Return the [X, Y] coordinate for the center point of the cell that contains the specified text.  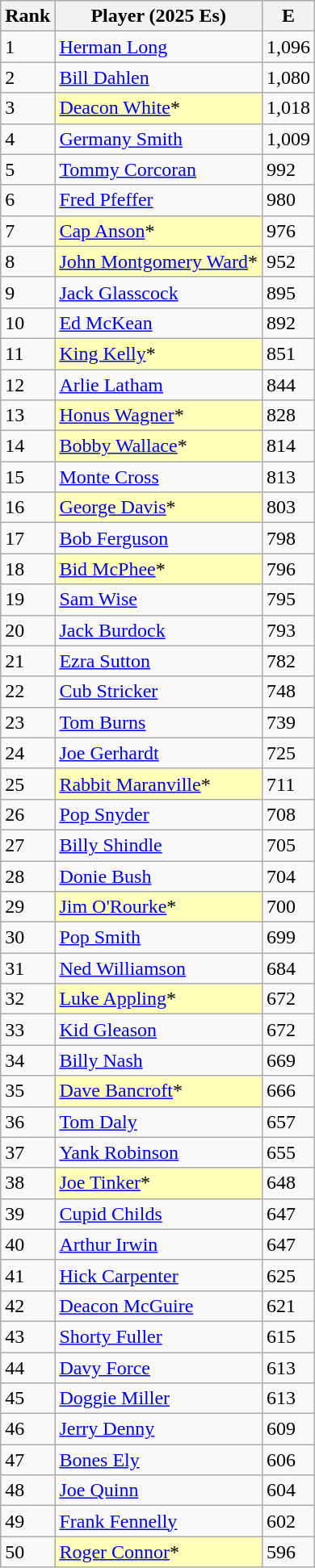
Joe Quinn [158, 1491]
Cap Anson* [158, 231]
E [289, 16]
952 [289, 261]
36 [27, 1122]
615 [289, 1336]
Bones Ely [158, 1460]
24 [27, 753]
Joe Gerhardt [158, 753]
782 [289, 661]
Pop Smith [158, 938]
Sam Wise [158, 600]
5 [27, 169]
8 [27, 261]
2 [27, 77]
892 [289, 323]
708 [289, 814]
Rabbit Maranville* [158, 784]
Yank Robinson [158, 1152]
Germany Smith [158, 139]
844 [289, 385]
980 [289, 200]
Bid McPhee* [158, 569]
49 [27, 1521]
Tom Daly [158, 1122]
18 [27, 569]
27 [27, 845]
37 [27, 1152]
Pop Snyder [158, 814]
604 [289, 1491]
21 [27, 661]
28 [27, 876]
50 [27, 1552]
666 [289, 1091]
4 [27, 139]
Jack Burdock [158, 630]
Monte Cross [158, 477]
Doggie Miller [158, 1399]
705 [289, 845]
Arthur Irwin [158, 1244]
793 [289, 630]
14 [27, 446]
46 [27, 1429]
Tom Burns [158, 722]
655 [289, 1152]
Cub Stricker [158, 692]
Herman Long [158, 47]
Ezra Sutton [158, 661]
625 [289, 1275]
684 [289, 968]
992 [289, 169]
Honus Wagner* [158, 416]
Bob Ferguson [158, 538]
813 [289, 477]
609 [289, 1429]
657 [289, 1122]
10 [27, 323]
Bill Dahlen [158, 77]
704 [289, 876]
3 [27, 108]
Davy Force [158, 1368]
22 [27, 692]
25 [27, 784]
John Montgomery Ward* [158, 261]
798 [289, 538]
47 [27, 1460]
621 [289, 1306]
Deacon White* [158, 108]
Arlie Latham [158, 385]
739 [289, 722]
42 [27, 1306]
851 [289, 353]
33 [27, 1030]
1 [27, 47]
795 [289, 600]
12 [27, 385]
Joe Tinker* [158, 1183]
895 [289, 292]
31 [27, 968]
596 [289, 1552]
1,096 [289, 47]
45 [27, 1399]
King Kelly* [158, 353]
6 [27, 200]
602 [289, 1521]
1,080 [289, 77]
23 [27, 722]
30 [27, 938]
16 [27, 508]
Kid Gleason [158, 1030]
1,009 [289, 139]
814 [289, 446]
1,018 [289, 108]
41 [27, 1275]
26 [27, 814]
Jerry Denny [158, 1429]
15 [27, 477]
38 [27, 1183]
606 [289, 1460]
Billy Shindle [158, 845]
648 [289, 1183]
44 [27, 1368]
48 [27, 1491]
39 [27, 1214]
Dave Bancroft* [158, 1091]
9 [27, 292]
Fred Pfeffer [158, 200]
29 [27, 907]
748 [289, 692]
32 [27, 999]
Luke Appling* [158, 999]
Billy Nash [158, 1060]
20 [27, 630]
725 [289, 753]
700 [289, 907]
17 [27, 538]
Tommy Corcoran [158, 169]
Rank [27, 16]
Shorty Fuller [158, 1336]
828 [289, 416]
35 [27, 1091]
Player (2025 Es) [158, 16]
Deacon McGuire [158, 1306]
Donie Bush [158, 876]
43 [27, 1336]
Roger Connor* [158, 1552]
Frank Fennelly [158, 1521]
7 [27, 231]
Cupid Childs [158, 1214]
669 [289, 1060]
13 [27, 416]
George Davis* [158, 508]
34 [27, 1060]
19 [27, 600]
699 [289, 938]
803 [289, 508]
Bobby Wallace* [158, 446]
Hick Carpenter [158, 1275]
976 [289, 231]
40 [27, 1244]
11 [27, 353]
711 [289, 784]
Jack Glasscock [158, 292]
796 [289, 569]
Ned Williamson [158, 968]
Ed McKean [158, 323]
Jim O'Rourke* [158, 907]
